Capture the cell that displays the provided text and extract its (x, y) central coordinate. 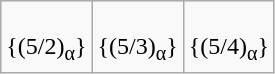
{(5/2)α} (46, 36)
{(5/3)α} (138, 36)
{(5/4)α} (228, 36)
